Pinpoint the cell where the given text exists, returning its (X, Y) midpoint coordinate. 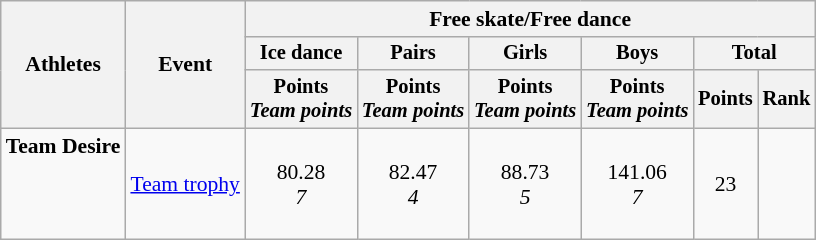
Total (754, 54)
Pairs (413, 54)
80.287 (301, 184)
88.735 (525, 184)
Team Desire (64, 184)
Boys (637, 54)
Ice dance (301, 54)
Girls (525, 54)
Team trophy (185, 184)
Free skate/Free dance (530, 19)
141.067 (637, 184)
Rank (787, 99)
82.474 (413, 184)
Event (185, 64)
23 (725, 184)
Athletes (64, 64)
Points (725, 99)
